For the text-containing cell, return its midpoint in (x, y) coordinate format. 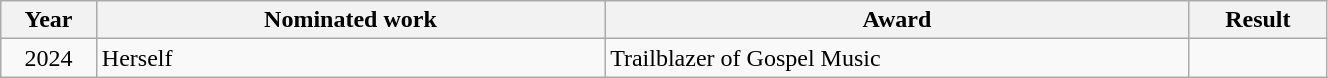
Year (49, 20)
Herself (350, 58)
Result (1258, 20)
Trailblazer of Gospel Music (898, 58)
Nominated work (350, 20)
Award (898, 20)
2024 (49, 58)
